Provide the (X, Y) coordinate of the cell's center where the given text is located.  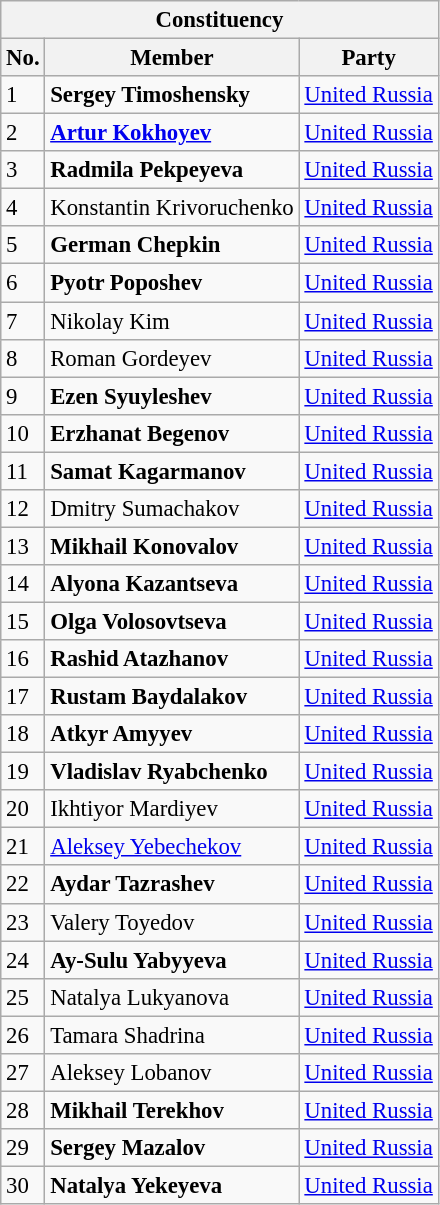
Valery Toyedov (172, 922)
9 (23, 396)
Ezen Syuyleshev (172, 396)
24 (23, 960)
Vladislav Ryabchenko (172, 772)
25 (23, 997)
8 (23, 358)
Ikhtiyor Mardiyev (172, 809)
17 (23, 697)
Natalya Lukyanova (172, 997)
Pyotr Poposhev (172, 283)
Tamara Shadrina (172, 1035)
26 (23, 1035)
Mikhail Terekhov (172, 1110)
1 (23, 95)
5 (23, 245)
Constituency (220, 20)
Dmitry Sumachakov (172, 509)
Radmila Pekpeyeva (172, 170)
Erzhanat Begenov (172, 433)
Atkyr Amyyev (172, 734)
7 (23, 321)
Aydar Tazrashev (172, 885)
Roman Gordeyev (172, 358)
Member (172, 58)
Rustam Baydalakov (172, 697)
16 (23, 659)
Aleksey Lobanov (172, 1073)
Natalya Yekeyeva (172, 1185)
Sergey Mazalov (172, 1148)
28 (23, 1110)
Ay-Sulu Yabyyeva (172, 960)
10 (23, 433)
27 (23, 1073)
21 (23, 847)
Artur Kokhoyev (172, 133)
15 (23, 621)
23 (23, 922)
13 (23, 546)
19 (23, 772)
22 (23, 885)
Sergey Timoshensky (172, 95)
20 (23, 809)
Konstantin Krivoruchenko (172, 208)
Olga Volosovtseva (172, 621)
2 (23, 133)
Party (368, 58)
No. (23, 58)
4 (23, 208)
Alyona Kazantseva (172, 584)
29 (23, 1148)
12 (23, 509)
30 (23, 1185)
18 (23, 734)
German Chepkin (172, 245)
3 (23, 170)
6 (23, 283)
Samat Kagarmanov (172, 471)
Aleksey Yebechekov (172, 847)
Rashid Atazhanov (172, 659)
14 (23, 584)
Nikolay Kim (172, 321)
11 (23, 471)
Mikhail Konovalov (172, 546)
